Determine the (X, Y) coordinate at the center of the cell enclosing the given text.  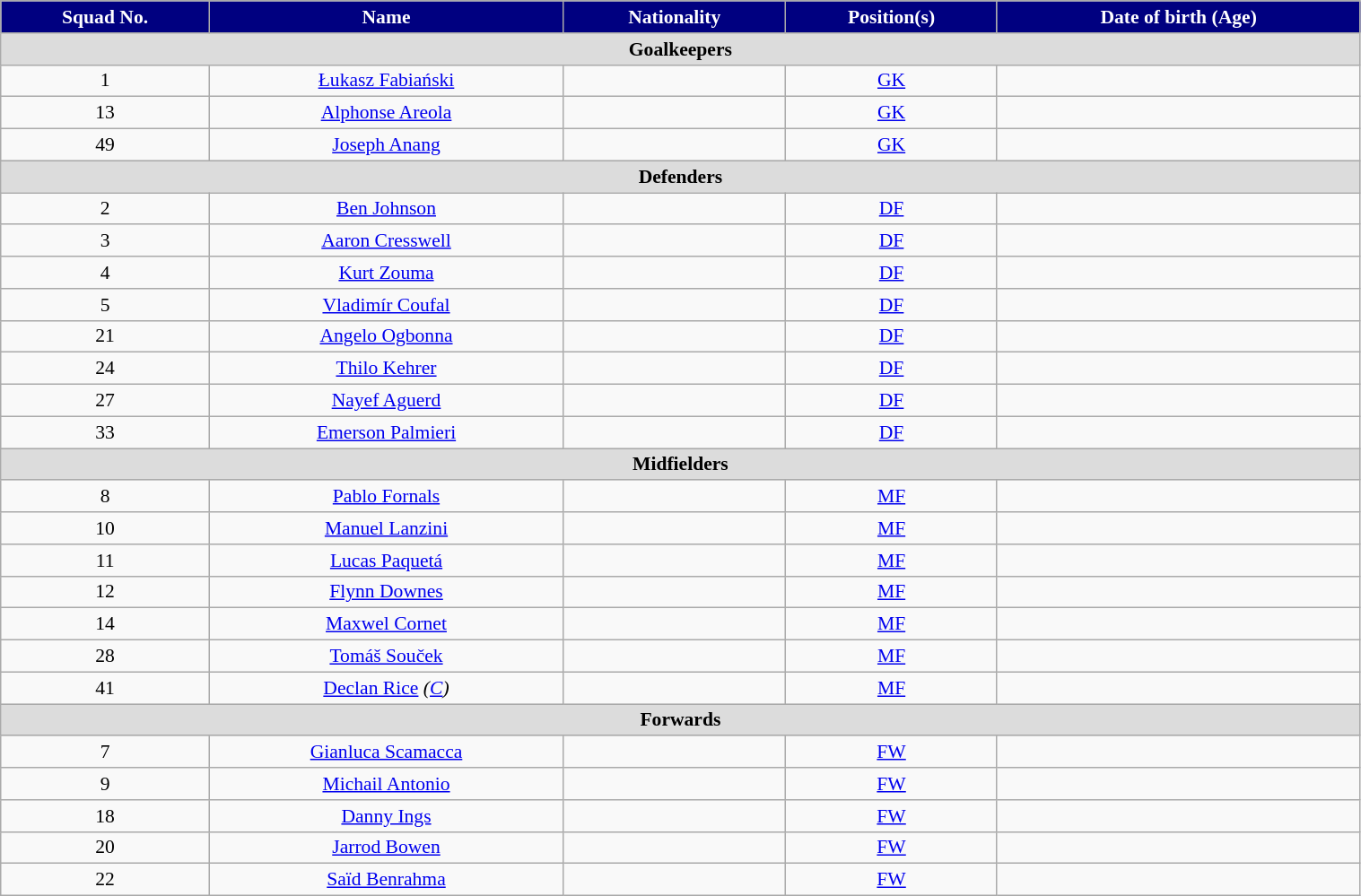
Name (386, 17)
18 (106, 816)
Tomáš Souček (386, 657)
Joseph Anang (386, 145)
5 (106, 305)
Kurt Zouma (386, 273)
3 (106, 241)
21 (106, 336)
Jarrod Bowen (386, 848)
Lucas Paquetá (386, 561)
Thilo Kehrer (386, 369)
14 (106, 624)
Forwards (680, 720)
Nationality (675, 17)
Pablo Fornals (386, 497)
Maxwel Cornet (386, 624)
Łukasz Fabiański (386, 81)
Goalkeepers (680, 49)
10 (106, 528)
22 (106, 880)
20 (106, 848)
Flynn Downes (386, 592)
Danny Ings (386, 816)
Saïd Benrahma (386, 880)
4 (106, 273)
Manuel Lanzini (386, 528)
9 (106, 784)
49 (106, 145)
Midfielders (680, 465)
Aaron Cresswell (386, 241)
Gianluca Scamacca (386, 752)
28 (106, 657)
7 (106, 752)
24 (106, 369)
Date of birth (Age) (1179, 17)
33 (106, 432)
12 (106, 592)
Defenders (680, 177)
Michail Antonio (386, 784)
Declan Rice (C) (386, 688)
Ben Johnson (386, 209)
13 (106, 113)
Position(s) (892, 17)
27 (106, 401)
Nayef Aguerd (386, 401)
8 (106, 497)
Squad No. (106, 17)
Alphonse Areola (386, 113)
Vladimír Coufal (386, 305)
2 (106, 209)
1 (106, 81)
Angelo Ogbonna (386, 336)
41 (106, 688)
Emerson Palmieri (386, 432)
11 (106, 561)
